Detect which cell encompasses the target text, then output its (X, Y) center coordinate. 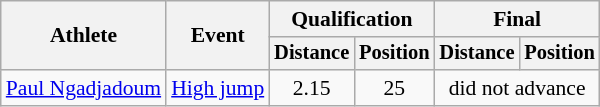
Final (518, 19)
25 (394, 88)
Athlete (84, 36)
Qualification (352, 19)
Paul Ngadjadoum (84, 88)
High jump (218, 88)
Event (218, 36)
did not advance (518, 88)
2.15 (312, 88)
